Detect which cell encompasses the target text, then output its (X, Y) center coordinate. 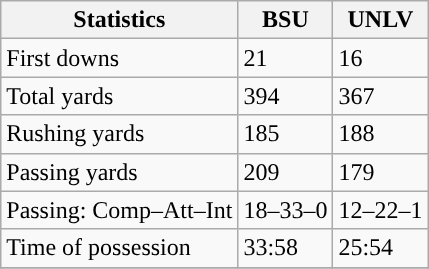
209 (286, 172)
Passing: Comp–Att–Int (120, 210)
Passing yards (120, 172)
21 (286, 58)
First downs (120, 58)
188 (380, 134)
394 (286, 96)
Total yards (120, 96)
179 (380, 172)
367 (380, 96)
Statistics (120, 20)
18–33–0 (286, 210)
UNLV (380, 20)
BSU (286, 20)
185 (286, 134)
33:58 (286, 248)
25:54 (380, 248)
Time of possession (120, 248)
12–22–1 (380, 210)
16 (380, 58)
Rushing yards (120, 134)
